Detect which cell encompasses the target text, then output its (X, Y) center coordinate. 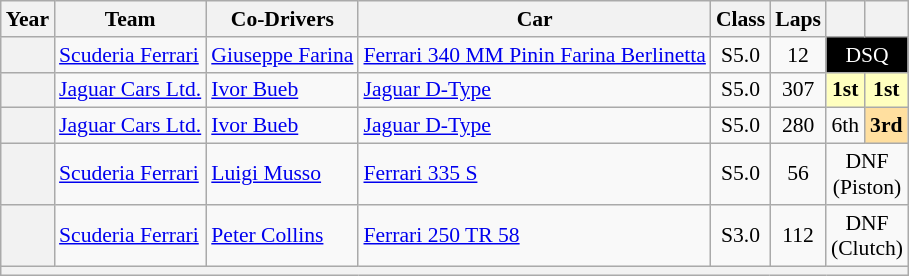
112 (798, 236)
Ferrari 250 TR 58 (534, 236)
DNF(Clutch) (867, 236)
Car (534, 19)
Ferrari 335 S (534, 174)
S3.0 (740, 236)
DNF(Piston) (867, 174)
Luigi Musso (282, 174)
12 (798, 55)
Ferrari 340 MM Pinin Farina Berlinetta (534, 55)
Year (28, 19)
Co-Drivers (282, 19)
307 (798, 90)
Class (740, 19)
DSQ (867, 55)
Laps (798, 19)
6th (846, 126)
Peter Collins (282, 236)
Giuseppe Farina (282, 55)
3rd (887, 126)
280 (798, 126)
Team (130, 19)
56 (798, 174)
